Capture the cell that displays the provided text and extract its (X, Y) central coordinate. 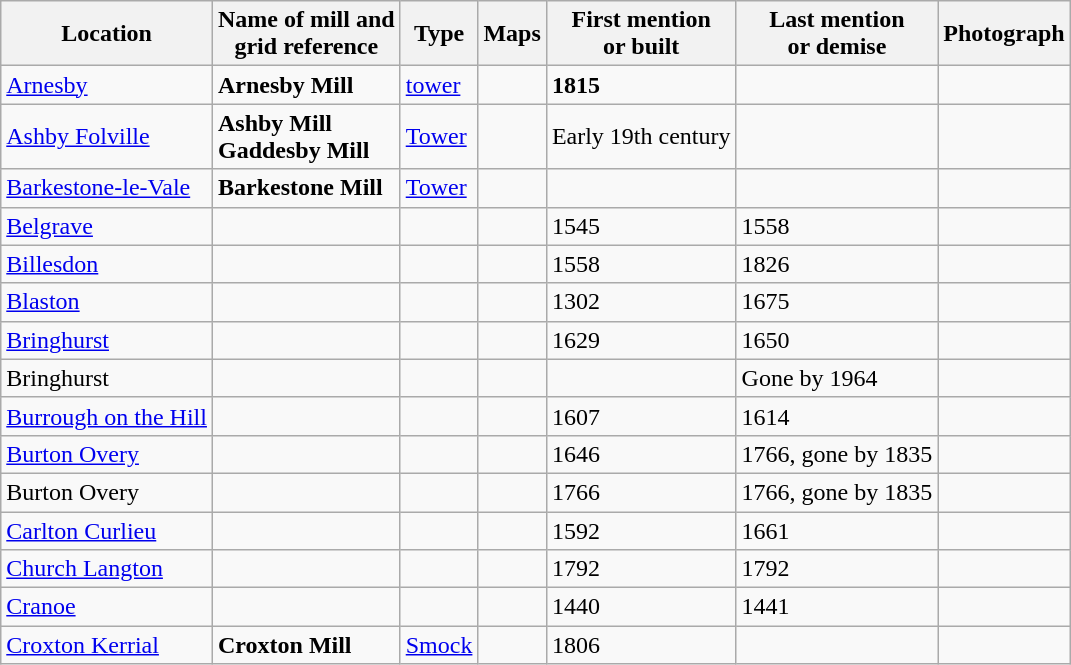
Type (439, 34)
Gone by 1964 (837, 378)
1614 (837, 416)
1766 (641, 492)
Early 19th century (641, 136)
Last mention or demise (837, 34)
Croxton Kerrial (107, 645)
1650 (837, 340)
Belgrave (107, 226)
Cranoe (107, 607)
1302 (641, 302)
Location (107, 34)
Ashby Folville (107, 136)
1661 (837, 531)
Photograph (1004, 34)
Burrough on the Hill (107, 416)
Barkestone Mill (306, 188)
Blaston (107, 302)
Carlton Curlieu (107, 531)
1592 (641, 531)
1440 (641, 607)
1607 (641, 416)
1646 (641, 454)
1441 (837, 607)
Billesdon (107, 264)
Ashby MillGaddesby Mill (306, 136)
1545 (641, 226)
1815 (641, 85)
tower (439, 85)
Croxton Mill (306, 645)
1629 (641, 340)
Maps (512, 34)
First mentionor built (641, 34)
Arnesby Mill (306, 85)
Church Langton (107, 569)
1675 (837, 302)
Smock (439, 645)
Barkestone-le-Vale (107, 188)
Name of mill andgrid reference (306, 34)
1826 (837, 264)
1806 (641, 645)
Arnesby (107, 85)
